Extract the (X, Y) coordinate from the center of the cell holding the provided text.  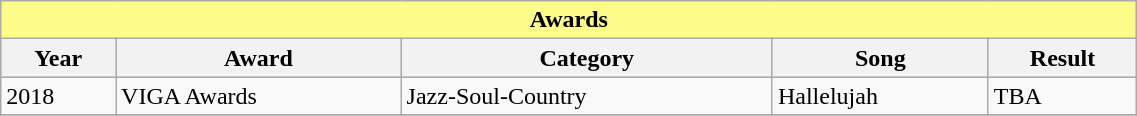
2018 (58, 96)
Year (58, 58)
Award (258, 58)
Result (1062, 58)
Awards (569, 20)
Song (880, 58)
Hallelujah (880, 96)
Jazz-Soul-Country (586, 96)
Category (586, 58)
VIGA Awards (258, 96)
TBA (1062, 96)
